Output the (x, y) coordinate of the center of the cell containing the given text.  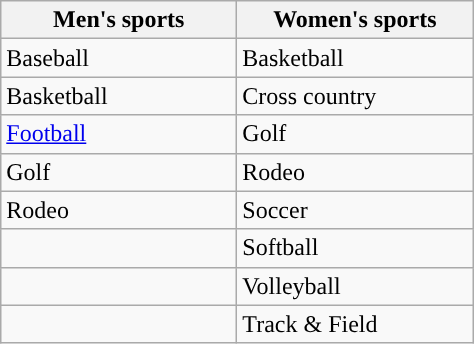
Cross country (355, 96)
Volleyball (355, 286)
Soccer (355, 210)
Women's sports (355, 20)
Track & Field (355, 324)
Football (119, 134)
Baseball (119, 58)
Softball (355, 248)
Men's sports (119, 20)
